Return the (x, y) coordinate for the center point of the cell that contains the specified text.  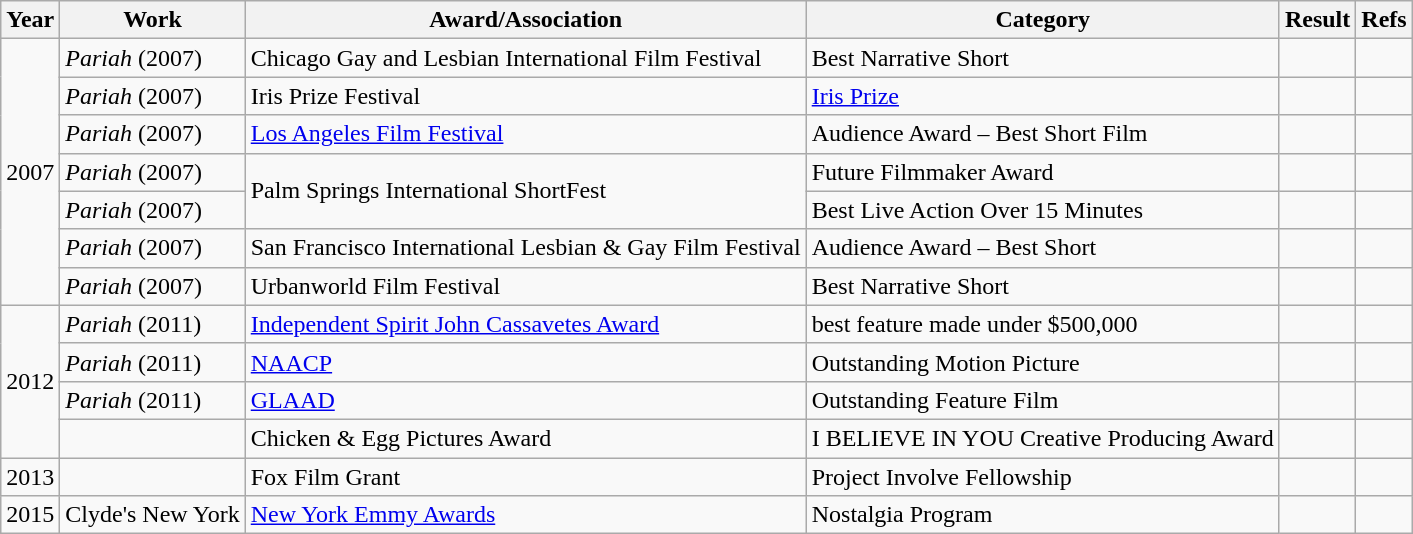
Nostalgia Program (1042, 515)
San Francisco International Lesbian & Gay Film Festival (526, 248)
Fox Film Grant (526, 477)
Clyde's New York (152, 515)
2007 (30, 172)
Result (1317, 20)
2013 (30, 477)
Outstanding Motion Picture (1042, 362)
GLAAD (526, 400)
Los Angeles Film Festival (526, 134)
Best Live Action Over 15 Minutes (1042, 210)
Palm Springs International ShortFest (526, 191)
Project Involve Fellowship (1042, 477)
NAACP (526, 362)
Outstanding Feature Film (1042, 400)
Iris Prize Festival (526, 96)
Category (1042, 20)
Chicago Gay and Lesbian International Film Festival (526, 58)
Refs (1384, 20)
Award/Association (526, 20)
2012 (30, 381)
I BELIEVE IN YOU Creative Producing Award (1042, 438)
Independent Spirit John Cassavetes Award (526, 324)
New York Emmy Awards (526, 515)
Year (30, 20)
best feature made under $500,000 (1042, 324)
Urbanworld Film Festival (526, 286)
2015 (30, 515)
Chicken & Egg Pictures Award (526, 438)
Future Filmmaker Award (1042, 172)
Work (152, 20)
Audience Award – Best Short Film (1042, 134)
Audience Award – Best Short (1042, 248)
Iris Prize (1042, 96)
